Capture the cell that displays the provided text and extract its [x, y] central coordinate. 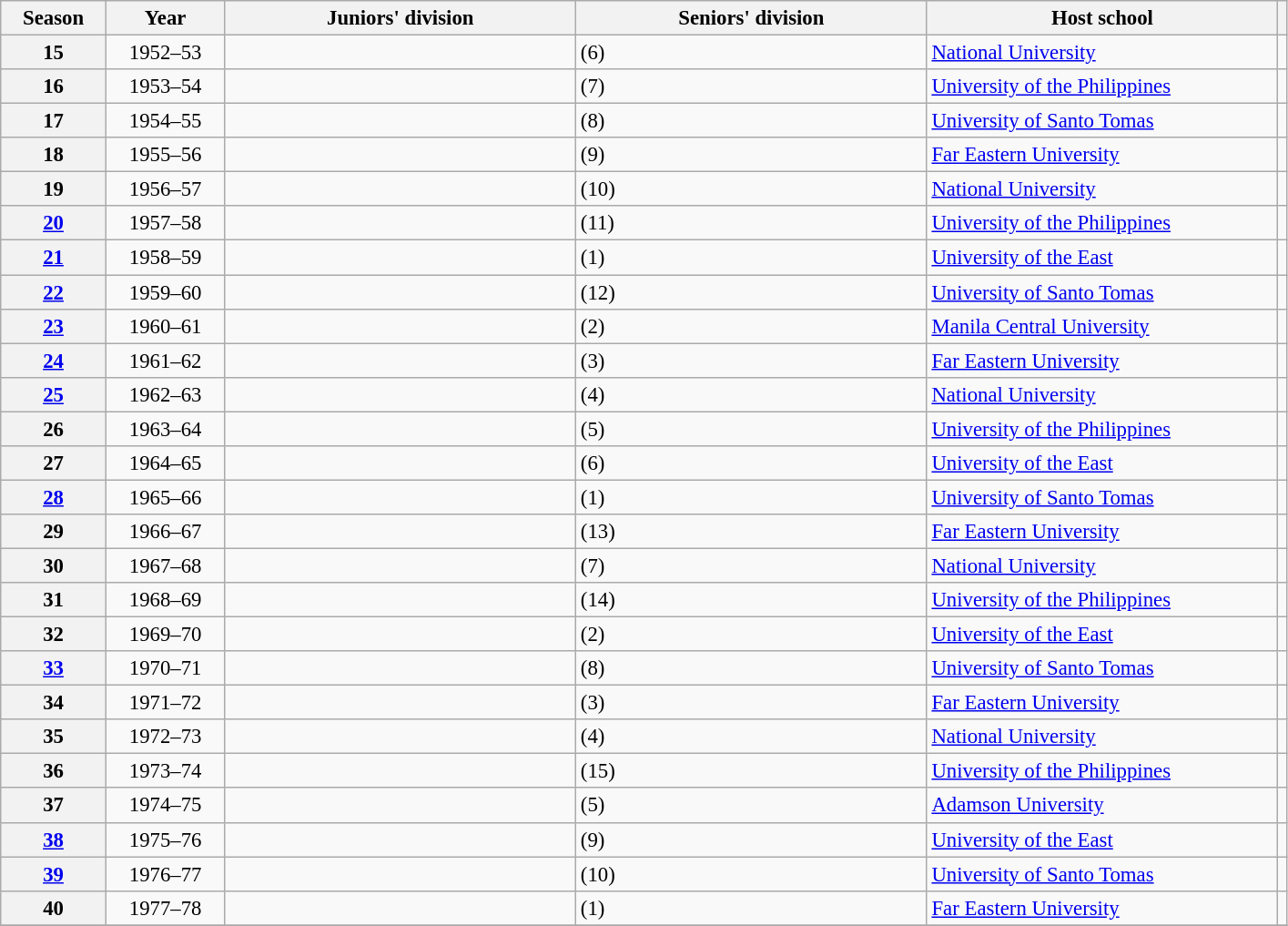
19 [54, 189]
1963–64 [166, 429]
34 [54, 703]
18 [54, 155]
40 [54, 908]
31 [54, 600]
22 [54, 292]
1961–62 [166, 361]
27 [54, 463]
29 [54, 532]
Adamson University [1102, 806]
1977–78 [166, 908]
35 [54, 737]
15 [54, 53]
(15) [752, 771]
1975–76 [166, 840]
1973–74 [166, 771]
1956–57 [166, 189]
23 [54, 326]
1965–66 [166, 497]
32 [54, 635]
24 [54, 361]
1953–54 [166, 86]
Manila Central University [1102, 326]
1955–56 [166, 155]
1967–68 [166, 565]
38 [54, 840]
20 [54, 223]
Season [54, 18]
25 [54, 394]
(13) [752, 532]
1954–55 [166, 121]
1976–77 [166, 874]
Host school [1102, 18]
Year [166, 18]
Juniors' division [401, 18]
39 [54, 874]
Seniors' division [752, 18]
1974–75 [166, 806]
1960–61 [166, 326]
21 [54, 258]
1964–65 [166, 463]
26 [54, 429]
1966–67 [166, 532]
1962–63 [166, 394]
1958–59 [166, 258]
1972–73 [166, 737]
1968–69 [166, 600]
(14) [752, 600]
1952–53 [166, 53]
28 [54, 497]
(11) [752, 223]
16 [54, 86]
17 [54, 121]
1959–60 [166, 292]
1970–71 [166, 668]
1971–72 [166, 703]
1969–70 [166, 635]
36 [54, 771]
(12) [752, 292]
37 [54, 806]
1957–58 [166, 223]
30 [54, 565]
33 [54, 668]
